Determine the [X, Y] coordinate at the center of the cell enclosing the given text.  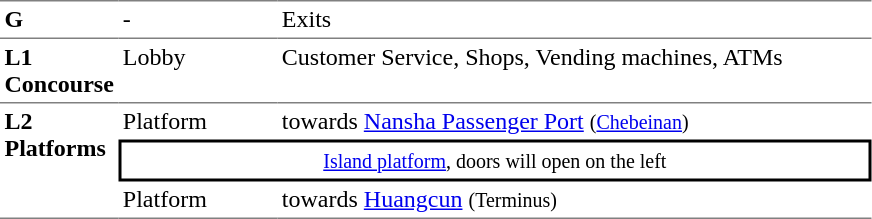
towards Nansha Passenger Port (Chebeinan) [574, 122]
L1Concourse [59, 71]
Customer Service, Shops, Vending machines, ATMs [574, 71]
Platform [198, 122]
Island platform, doors will open on the left [494, 161]
G [59, 19]
Lobby [198, 71]
Exits [574, 19]
- [198, 19]
